Provide the (X, Y) coordinate of the cell's center where the given text is located.  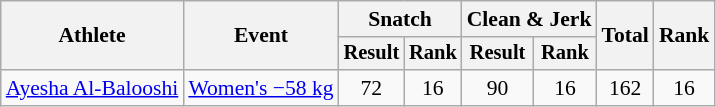
Snatch (400, 19)
Ayesha Al-Balooshi (92, 88)
162 (624, 88)
90 (498, 88)
72 (372, 88)
Clean & Jerk (530, 19)
Total (624, 36)
Athlete (92, 36)
Women's −58 kg (260, 88)
Event (260, 36)
